Determine the (X, Y) coordinate at the center of the cell enclosing the given text.  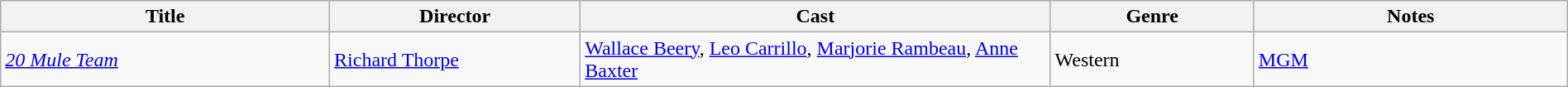
Western (1152, 60)
Cast (815, 17)
Notes (1411, 17)
Director (455, 17)
Genre (1152, 17)
Title (165, 17)
Wallace Beery, Leo Carrillo, Marjorie Rambeau, Anne Baxter (815, 60)
Richard Thorpe (455, 60)
MGM (1411, 60)
20 Mule Team (165, 60)
